Output the [X, Y] coordinate of the center of the cell containing the given text.  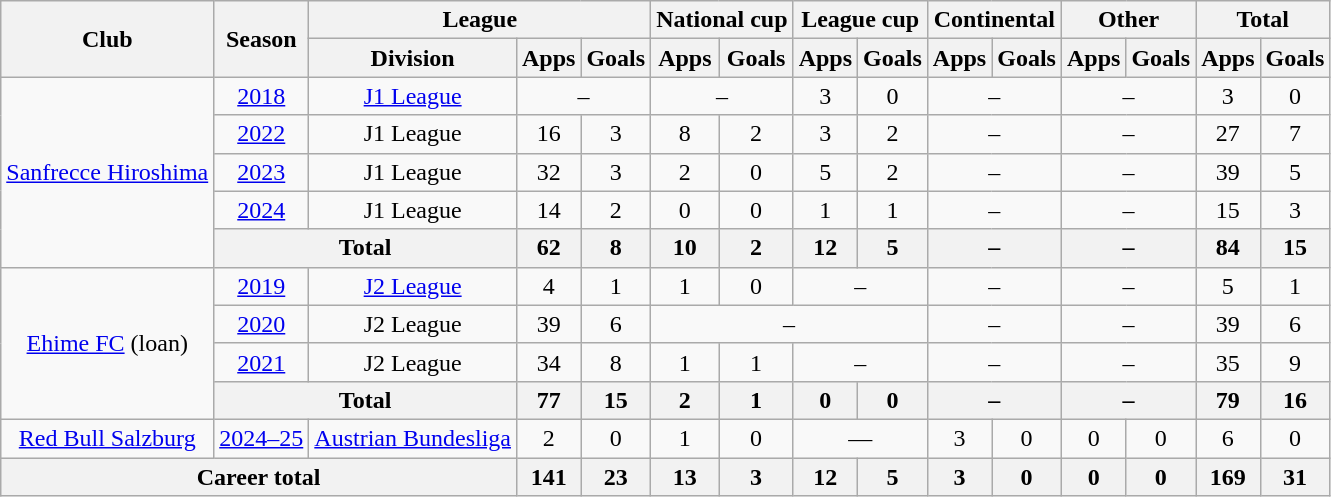
2023 [262, 172]
Other [1128, 20]
7 [1295, 134]
Club [108, 39]
2022 [262, 134]
Season [262, 39]
14 [548, 210]
League [480, 20]
13 [685, 477]
2024–25 [262, 438]
79 [1228, 400]
2018 [262, 96]
Continental [994, 20]
32 [548, 172]
Sanfrecce Hiroshima [108, 172]
23 [616, 477]
— [860, 438]
10 [685, 248]
Ehime FC (loan) [108, 343]
2024 [262, 210]
Red Bull Salzburg [108, 438]
169 [1228, 477]
2019 [262, 286]
27 [1228, 134]
Career total [259, 477]
League cup [860, 20]
Austrian Bundesliga [413, 438]
9 [1295, 362]
National cup [722, 20]
77 [548, 400]
4 [548, 286]
2021 [262, 362]
62 [548, 248]
35 [1228, 362]
84 [1228, 248]
141 [548, 477]
31 [1295, 477]
Division [413, 58]
2020 [262, 324]
34 [548, 362]
